For the text-containing cell, return its midpoint in (x, y) coordinate format. 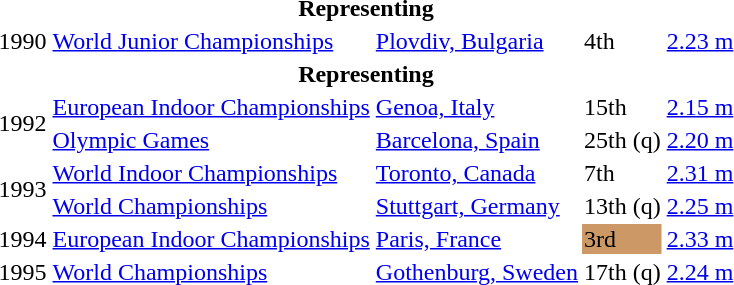
Genoa, Italy (476, 107)
Toronto, Canada (476, 173)
3rd (622, 239)
25th (q) (622, 140)
4th (622, 41)
Barcelona, Spain (476, 140)
Plovdiv, Bulgaria (476, 41)
World Indoor Championships (211, 173)
13th (q) (622, 206)
Olympic Games (211, 140)
15th (622, 107)
Paris, France (476, 239)
World Championships (211, 206)
Stuttgart, Germany (476, 206)
7th (622, 173)
World Junior Championships (211, 41)
